Identify which cell holds the provided text, then report its (x, y) central coordinate. 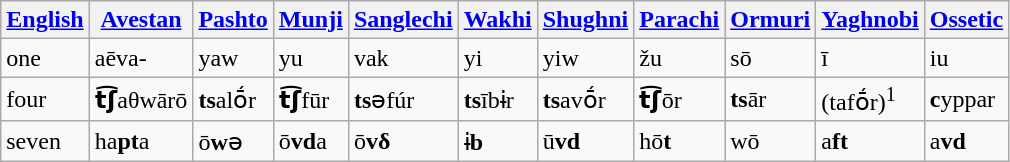
t͡ʃōr (680, 100)
vak (403, 58)
aft (870, 141)
Munji (310, 20)
Ossetic (966, 20)
ōwə (233, 141)
Shughni (585, 20)
English (45, 20)
ɨb (498, 141)
Sanglechi (403, 20)
tsār (770, 100)
seven (45, 141)
t͡ʃfūr (310, 100)
ōvδ (403, 141)
yaw (233, 58)
(tafṓr)1 (870, 100)
žu (680, 58)
tsalṓr (233, 100)
wō (770, 141)
tsavṓr (585, 100)
Parachi (680, 20)
sō (770, 58)
yiw (585, 58)
t͡ʃaθwārō (141, 100)
four (45, 100)
yi (498, 58)
avd (966, 141)
hapta (141, 141)
hōt (680, 141)
Yaghnobi (870, 20)
ī (870, 58)
iu (966, 58)
Wakhi (498, 20)
cyppar (966, 100)
aēva- (141, 58)
Avestan (141, 20)
tsəfúr (403, 100)
ōvda (310, 141)
ūvd (585, 141)
Ormuri (770, 20)
Pashto (233, 20)
one (45, 58)
yu (310, 58)
tsībɨr (498, 100)
